Return the [X, Y] coordinate for the center point of the cell that contains the specified text.  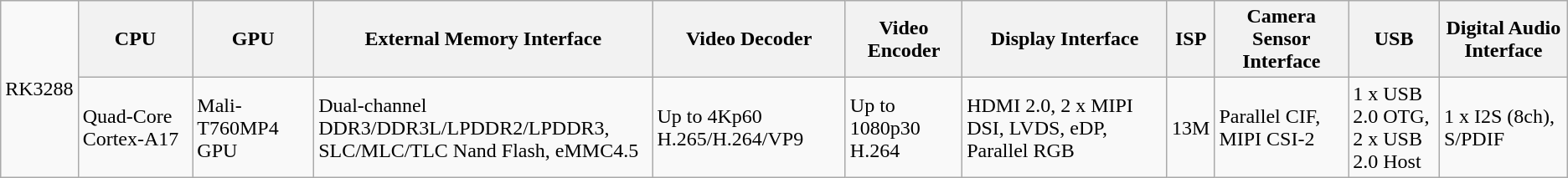
HDMI 2.0, 2 x MIPI DSI, LVDS, eDP, Parallel RGB [1065, 127]
13M [1190, 127]
RK3288 [39, 89]
Parallel CIF, MIPI CSI-2 [1282, 127]
Up to 1080p30 H.264 [903, 127]
External Memory Interface [483, 39]
1 x I2S (8ch),S/PDIF [1503, 127]
Camera Sensor Interface [1282, 39]
Up to 4Kp60 H.265/H.264/VP9 [749, 127]
GPU [253, 39]
Digital Audio Interface [1503, 39]
ISP [1190, 39]
USB [1394, 39]
1 x USB 2.0 OTG,2 x USB 2.0 Host [1394, 127]
Dual-channel DDR3/DDR3L/LPDDR2/LPDDR3,SLC/MLC/TLC Nand Flash, eMMC4.5 [483, 127]
Mali-T760MP4 GPU [253, 127]
CPU [136, 39]
Display Interface [1065, 39]
Video Encoder [903, 39]
Quad-Core Cortex-A17 [136, 127]
Video Decoder [749, 39]
